Pinpoint the cell where the given text exists, returning its [x, y] midpoint coordinate. 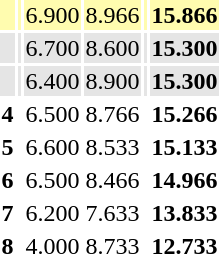
6.600 [52, 147]
6 [8, 180]
13.833 [184, 213]
15.133 [184, 147]
6.900 [52, 15]
7 [8, 213]
6.200 [52, 213]
15.266 [184, 114]
7.633 [112, 213]
15.866 [184, 15]
5 [8, 147]
6.700 [52, 48]
14.966 [184, 180]
6.400 [52, 81]
8.533 [112, 147]
8.600 [112, 48]
8.900 [112, 81]
8.766 [112, 114]
8.466 [112, 180]
4 [8, 114]
8.966 [112, 15]
